Output the (x, y) coordinate of the center of the cell containing the given text.  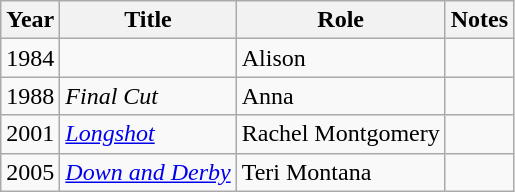
Anna (340, 96)
Alison (340, 58)
2005 (30, 172)
Title (148, 20)
Final Cut (148, 96)
Teri Montana (340, 172)
1984 (30, 58)
Down and Derby (148, 172)
Longshot (148, 134)
1988 (30, 96)
Year (30, 20)
2001 (30, 134)
Role (340, 20)
Rachel Montgomery (340, 134)
Notes (479, 20)
